Pinpoint the cell where the given text exists, returning its (x, y) midpoint coordinate. 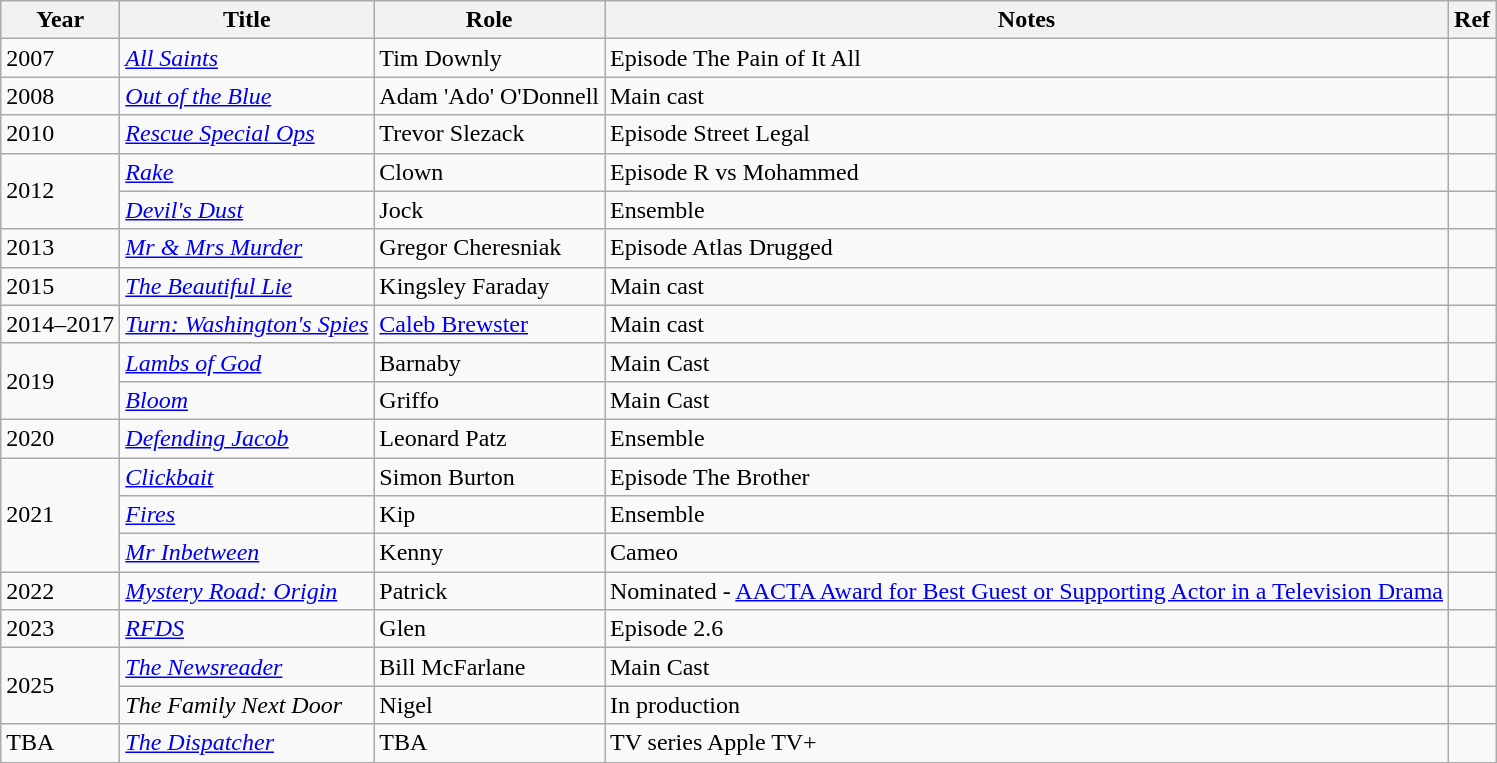
Kingsley Faraday (490, 286)
Episode The Brother (1026, 477)
Bloom (247, 400)
Episode The Pain of It All (1026, 58)
The Dispatcher (247, 743)
All Saints (247, 58)
Kenny (490, 553)
Title (247, 20)
Role (490, 20)
Barnaby (490, 362)
Ref (1472, 20)
2013 (60, 248)
2020 (60, 438)
Clickbait (247, 477)
In production (1026, 705)
2010 (60, 134)
The Beautiful Lie (247, 286)
The Newsreader (247, 667)
Gregor Cheresniak (490, 248)
2014–2017 (60, 324)
Episode Atlas Drugged (1026, 248)
Rake (247, 172)
Leonard Patz (490, 438)
Fires (247, 515)
Glen (490, 629)
Episode R vs Mohammed (1026, 172)
Episode 2.6 (1026, 629)
Kip (490, 515)
Rescue Special Ops (247, 134)
Notes (1026, 20)
Episode Street Legal (1026, 134)
2008 (60, 96)
2015 (60, 286)
Adam 'Ado' O'Donnell (490, 96)
Nigel (490, 705)
Cameo (1026, 553)
Out of the Blue (247, 96)
Simon Burton (490, 477)
2021 (60, 515)
Nominated - AACTA Award for Best Guest or Supporting Actor in a Television Drama (1026, 591)
Mr Inbetween (247, 553)
Lambs of God (247, 362)
Caleb Brewster (490, 324)
TV series Apple TV+ (1026, 743)
Devil's Dust (247, 210)
Tim Downly (490, 58)
Mr & Mrs Murder (247, 248)
RFDS (247, 629)
Year (60, 20)
2023 (60, 629)
Griffo (490, 400)
Clown (490, 172)
2012 (60, 191)
Defending Jacob (247, 438)
Jock (490, 210)
2022 (60, 591)
Mystery Road: Origin (247, 591)
Bill McFarlane (490, 667)
2007 (60, 58)
2019 (60, 381)
2025 (60, 686)
Patrick (490, 591)
The Family Next Door (247, 705)
Trevor Slezack (490, 134)
Turn: Washington's Spies (247, 324)
